Scan for the cell matching the given text and deliver its [x, y] coordinate at center. 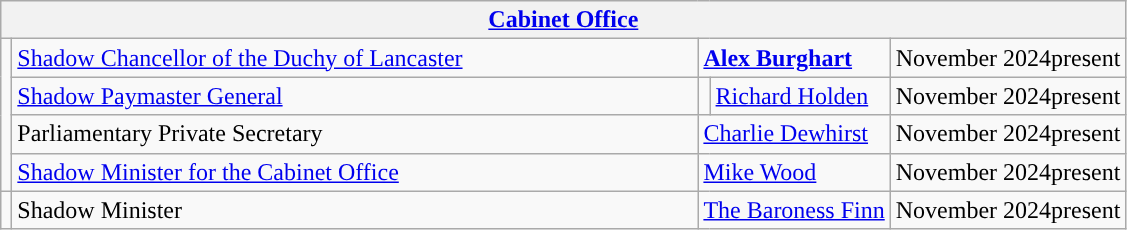
Shadow Minister [355, 210]
The Baroness Finn [794, 210]
Alex Burghart [794, 58]
Cabinet Office [564, 20]
Parliamentary Private Secretary [355, 134]
Shadow Minister for the Cabinet Office [355, 172]
Charlie Dewhirst [794, 134]
Shadow Paymaster General [355, 96]
Mike Wood [794, 172]
Richard Holden [800, 96]
Shadow Chancellor of the Duchy of Lancaster [355, 58]
